Search for the cell housing the specified text and yield its [X, Y] center coordinate. 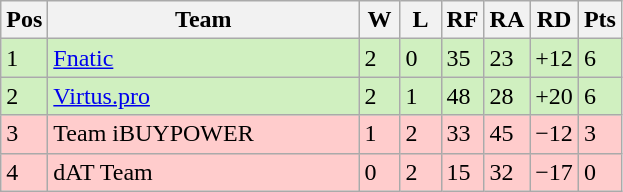
Virtus.pro [204, 96]
15 [462, 172]
L [420, 20]
+12 [554, 58]
28 [507, 96]
RD [554, 20]
45 [507, 134]
RF [462, 20]
48 [462, 96]
Pts [600, 20]
23 [507, 58]
35 [462, 58]
−12 [554, 134]
Team iBUYPOWER [204, 134]
Fnatic [204, 58]
Team [204, 20]
4 [24, 172]
33 [462, 134]
RA [507, 20]
32 [507, 172]
Pos [24, 20]
W [380, 20]
−17 [554, 172]
dAT Team [204, 172]
+20 [554, 96]
